Locate the cell with the specified text and output its (x, y) center coordinate. 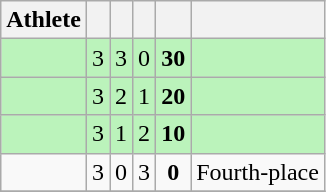
Athlete (44, 20)
10 (174, 134)
Fourth-place (258, 172)
30 (174, 58)
20 (174, 96)
